Locate the cell with the specified text and output its [x, y] center coordinate. 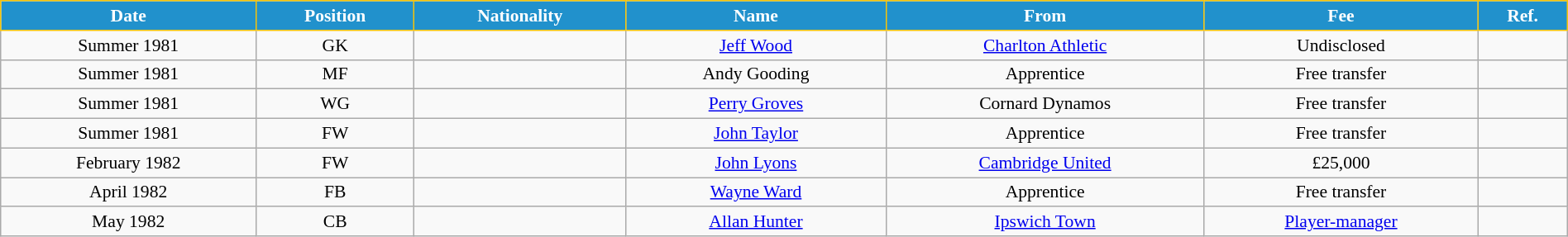
MF [336, 74]
Name [756, 16]
April 1982 [129, 192]
Position [336, 16]
February 1982 [129, 163]
Cornard Dynamos [1045, 104]
Date [129, 16]
Fee [1341, 16]
Wayne Ward [756, 192]
May 1982 [129, 222]
From [1045, 16]
Undisclosed [1341, 45]
John Lyons [756, 163]
Charlton Athletic [1045, 45]
Allan Hunter [756, 222]
Player-manager [1341, 222]
Ipswich Town [1045, 222]
Andy Gooding [756, 74]
GK [336, 45]
CB [336, 222]
£25,000 [1341, 163]
John Taylor [756, 134]
FB [336, 192]
Ref. [1523, 16]
Cambridge United [1045, 163]
Perry Groves [756, 104]
Jeff Wood [756, 45]
WG [336, 104]
Nationality [520, 16]
